Capture the cell that displays the provided text and extract its [X, Y] central coordinate. 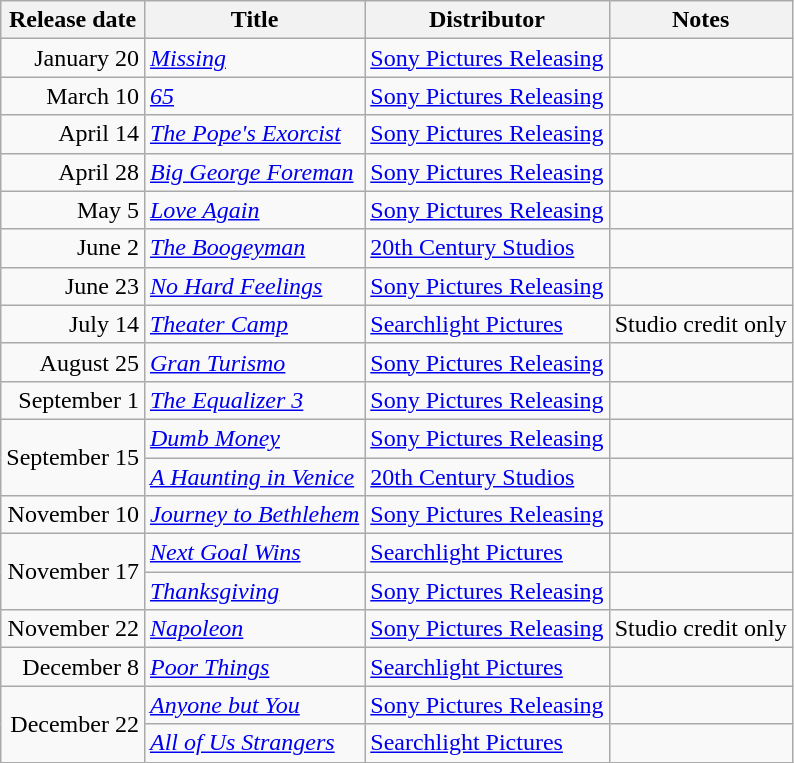
November 22 [73, 629]
Theater Camp [254, 324]
Distributor [487, 20]
Big George Foreman [254, 172]
Notes [700, 20]
March 10 [73, 96]
September 15 [73, 457]
No Hard Feelings [254, 286]
Thanksgiving [254, 591]
Title [254, 20]
Journey to Bethlehem [254, 515]
April 28 [73, 172]
January 20 [73, 58]
All of Us Strangers [254, 743]
December 22 [73, 724]
Missing [254, 58]
Napoleon [254, 629]
The Equalizer 3 [254, 400]
The Boogeyman [254, 248]
A Haunting in Venice [254, 477]
June 23 [73, 286]
Next Goal Wins [254, 553]
The Pope's Exorcist [254, 134]
December 8 [73, 667]
65 [254, 96]
June 2 [73, 248]
Release date [73, 20]
Love Again [254, 210]
July 14 [73, 324]
November 17 [73, 572]
August 25 [73, 362]
May 5 [73, 210]
April 14 [73, 134]
September 1 [73, 400]
Anyone but You [254, 705]
Dumb Money [254, 438]
November 10 [73, 515]
Poor Things [254, 667]
Gran Turismo [254, 362]
